Extract the (x, y) coordinate from the center of the cell holding the provided text.  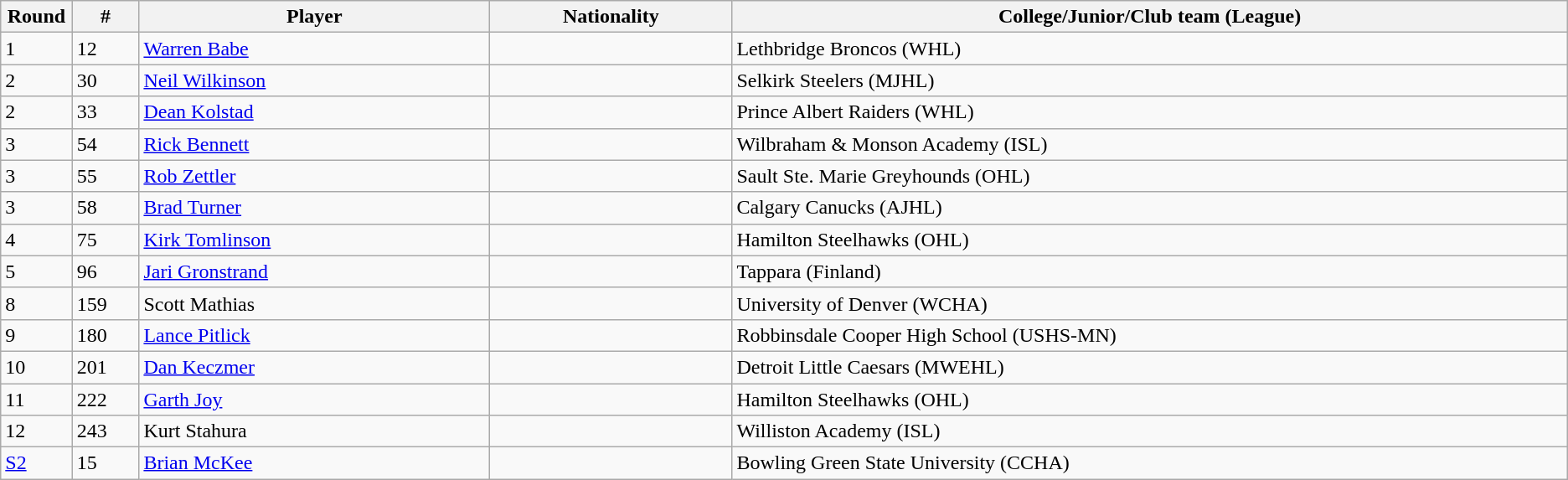
159 (106, 303)
Neil Wilkinson (315, 80)
243 (106, 431)
Calgary Canucks (AJHL) (1149, 208)
8 (37, 303)
Garth Joy (315, 400)
54 (106, 144)
College/Junior/Club team (League) (1149, 17)
Kirk Tomlinson (315, 240)
Dan Keczmer (315, 367)
Brad Turner (315, 208)
Jari Gronstrand (315, 271)
5 (37, 271)
9 (37, 335)
Detroit Little Caesars (MWEHL) (1149, 367)
Player (315, 17)
University of Denver (WCHA) (1149, 303)
Williston Academy (ISL) (1149, 431)
10 (37, 367)
Sault Ste. Marie Greyhounds (OHL) (1149, 176)
33 (106, 112)
Selkirk Steelers (MJHL) (1149, 80)
Round (37, 17)
15 (106, 463)
Rick Bennett (315, 144)
Kurt Stahura (315, 431)
96 (106, 271)
Tappara (Finland) (1149, 271)
Lethbridge Broncos (WHL) (1149, 49)
75 (106, 240)
30 (106, 80)
55 (106, 176)
Dean Kolstad (315, 112)
Prince Albert Raiders (WHL) (1149, 112)
Bowling Green State University (CCHA) (1149, 463)
Wilbraham & Monson Academy (ISL) (1149, 144)
Warren Babe (315, 49)
11 (37, 400)
Scott Mathias (315, 303)
1 (37, 49)
S2 (37, 463)
222 (106, 400)
# (106, 17)
Lance Pitlick (315, 335)
201 (106, 367)
Rob Zettler (315, 176)
180 (106, 335)
4 (37, 240)
Nationality (611, 17)
58 (106, 208)
Robbinsdale Cooper High School (USHS-MN) (1149, 335)
Brian McKee (315, 463)
